Scan for the cell matching the given text and deliver its [X, Y] coordinate at center. 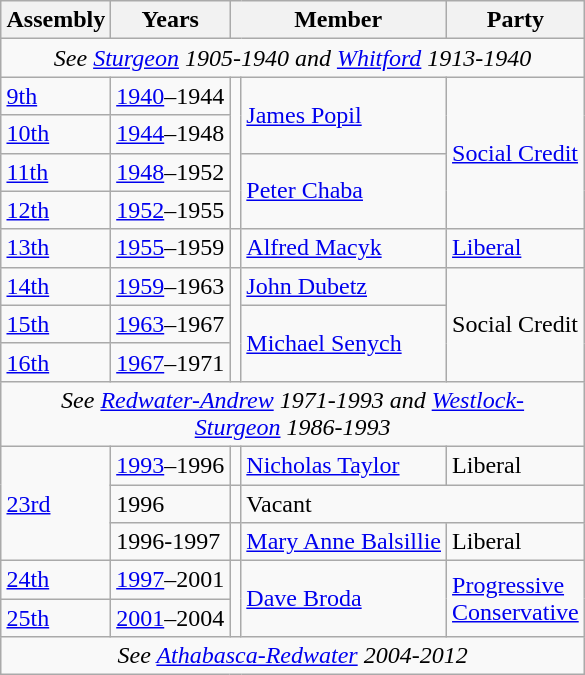
1996 [170, 503]
Vacant [412, 503]
9th [56, 96]
1996-1997 [170, 542]
1997–2001 [170, 580]
Nicholas Taylor [344, 465]
23rd [56, 503]
2001–2004 [170, 618]
1959–1963 [170, 286]
1952–1955 [170, 210]
See Athabasca-Redwater 2004-2012 [292, 656]
See Sturgeon 1905-1940 and Whitford 1913-1940 [292, 58]
14th [56, 286]
Member [338, 20]
16th [56, 362]
John Dubetz [344, 286]
Assembly [56, 20]
25th [56, 618]
1967–1971 [170, 362]
James Popil [344, 115]
Alfred Macyk [344, 248]
Peter Chaba [344, 191]
1940–1944 [170, 96]
Party [516, 20]
1993–1996 [170, 465]
11th [56, 172]
1963–1967 [170, 324]
1944–1948 [170, 134]
24th [56, 580]
Years [170, 20]
15th [56, 324]
Michael Senych [344, 343]
1948–1952 [170, 172]
13th [56, 248]
12th [56, 210]
Mary Anne Balsillie [344, 542]
1955–1959 [170, 248]
Dave Broda [344, 599]
10th [56, 134]
Progressive Conservative [516, 599]
See Redwater-Andrew 1971-1993 and Westlock-Sturgeon 1986-1993 [292, 414]
